Provide the [X, Y] coordinate of the cell's center where the given text is located.  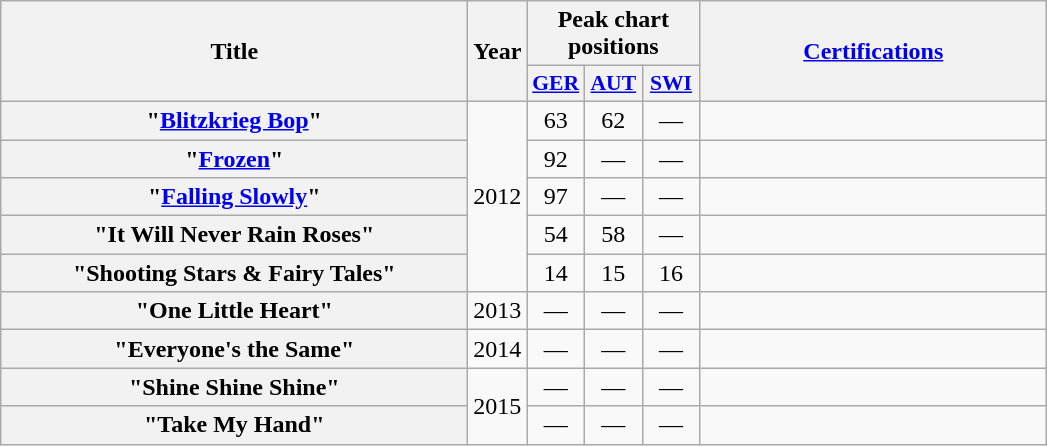
2013 [498, 311]
GER [556, 84]
2012 [498, 196]
2015 [498, 406]
Year [498, 52]
Certifications [874, 52]
AUT [614, 84]
"Shine Shine Shine" [234, 387]
SWI [671, 84]
92 [556, 159]
97 [556, 197]
Title [234, 52]
"Shooting Stars & Fairy Tales" [234, 273]
"Falling Slowly" [234, 197]
54 [556, 235]
Peak chart positions [614, 34]
"Blitzkrieg Bop" [234, 120]
16 [671, 273]
62 [614, 120]
15 [614, 273]
58 [614, 235]
"Everyone's the Same" [234, 349]
14 [556, 273]
"Take My Hand" [234, 425]
2014 [498, 349]
"It Will Never Rain Roses" [234, 235]
"One Little Heart" [234, 311]
"Frozen" [234, 159]
63 [556, 120]
